Find where the given text appears and provide that cell's center as [X, Y] coordinate. 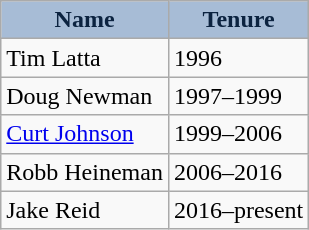
Name [85, 20]
Curt Johnson [85, 134]
1997–1999 [238, 96]
2016–present [238, 210]
Tim Latta [85, 58]
Tenure [238, 20]
Robb Heineman [85, 172]
1996 [238, 58]
Jake Reid [85, 210]
Doug Newman [85, 96]
1999–2006 [238, 134]
2006–2016 [238, 172]
